For the text-containing cell, return its midpoint in (x, y) coordinate format. 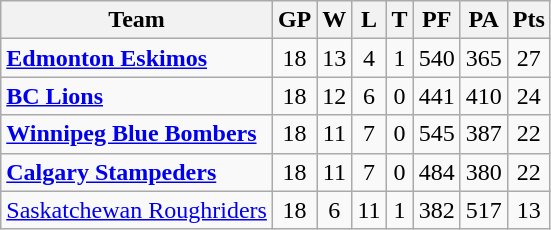
484 (436, 172)
4 (369, 58)
PF (436, 20)
382 (436, 210)
Edmonton Eskimos (137, 58)
545 (436, 134)
380 (484, 172)
12 (334, 96)
27 (528, 58)
Calgary Stampeders (137, 172)
W (334, 20)
BC Lions (137, 96)
Pts (528, 20)
441 (436, 96)
Team (137, 20)
Saskatchewan Roughriders (137, 210)
T (400, 20)
387 (484, 134)
L (369, 20)
517 (484, 210)
365 (484, 58)
GP (294, 20)
410 (484, 96)
540 (436, 58)
24 (528, 96)
PA (484, 20)
Winnipeg Blue Bombers (137, 134)
